Find where the given text appears and provide that cell's center as [x, y] coordinate. 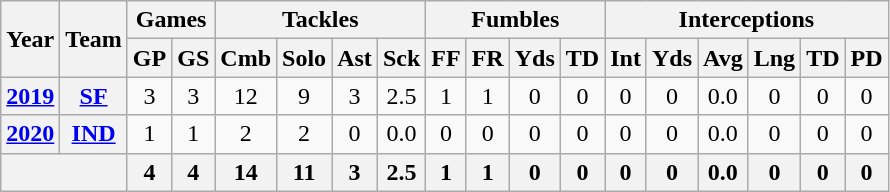
Lng [774, 58]
Avg [724, 58]
14 [246, 172]
Fumbles [516, 20]
Cmb [246, 58]
Solo [304, 58]
GP [149, 58]
Year [30, 39]
Interceptions [746, 20]
GS [194, 58]
11 [304, 172]
2020 [30, 134]
Ast [355, 58]
12 [246, 96]
Sck [401, 58]
9 [304, 96]
FR [488, 58]
SF [94, 96]
Games [170, 20]
Tackles [320, 20]
2019 [30, 96]
PD [866, 58]
Team [94, 39]
FF [446, 58]
IND [94, 134]
Int [626, 58]
